For the text-containing cell, return its midpoint in [x, y] coordinate format. 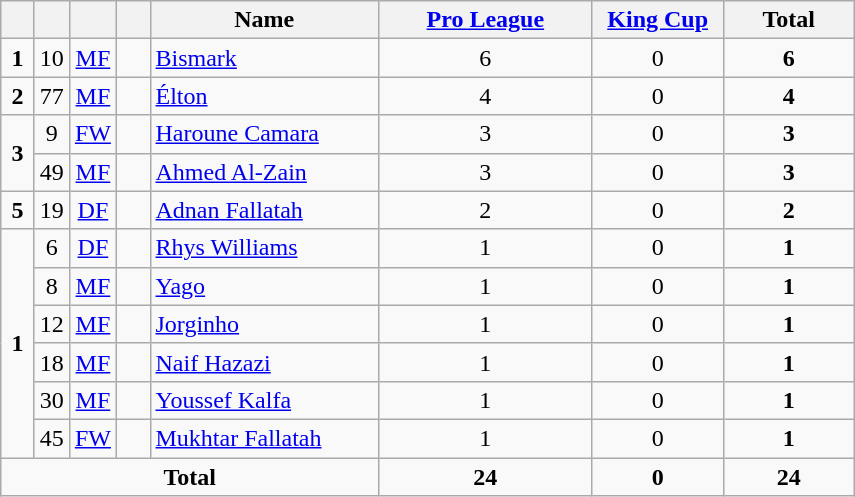
10 [52, 58]
5 [18, 210]
Adnan Fallatah [264, 210]
77 [52, 96]
King Cup [658, 20]
18 [52, 362]
8 [52, 286]
12 [52, 324]
19 [52, 210]
Mukhtar Fallatah [264, 438]
49 [52, 172]
Name [264, 20]
Bismark [264, 58]
Jorginho [264, 324]
Élton [264, 96]
Yago [264, 286]
45 [52, 438]
Ahmed Al-Zain [264, 172]
9 [52, 134]
Rhys Williams [264, 248]
Naif Hazazi [264, 362]
Haroune Camara [264, 134]
30 [52, 400]
Youssef Kalfa [264, 400]
Pro League [486, 20]
